Detect which cell encompasses the target text, then output its [X, Y] center coordinate. 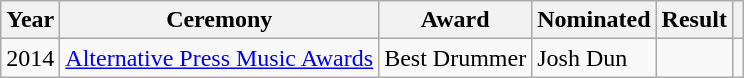
Alternative Press Music Awards [220, 58]
Nominated [594, 20]
Year [30, 20]
Ceremony [220, 20]
Result [694, 20]
Josh Dun [594, 58]
Award [456, 20]
2014 [30, 58]
Best Drummer [456, 58]
